Locate the cell with the specified text and output its (x, y) center coordinate. 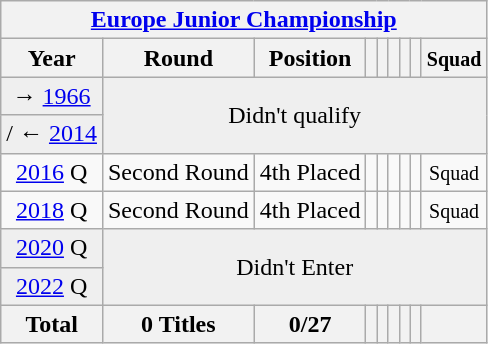
2018 Q (52, 210)
/ ← 2014 (52, 134)
2020 Q (52, 248)
Didn't qualify (294, 115)
2022 Q (52, 286)
2016 Q (52, 172)
Total (52, 324)
Round (178, 58)
Europe Junior Championship (244, 20)
Didn't Enter (294, 267)
Position (310, 58)
0 Titles (178, 324)
Year (52, 58)
0/27 (310, 324)
→ 1966 (52, 96)
